Extract the [X, Y] coordinate from the center of the cell holding the provided text.  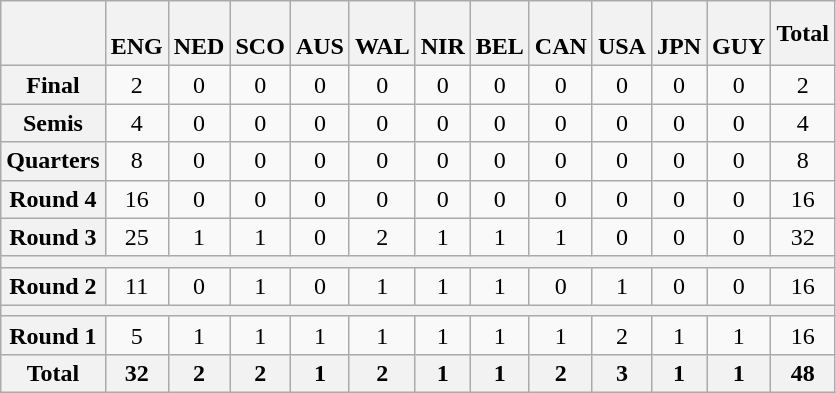
WAL [382, 34]
Round 3 [53, 237]
Round 4 [53, 199]
3 [622, 373]
48 [803, 373]
Round 2 [53, 286]
AUS [320, 34]
ENG [136, 34]
Round 1 [53, 335]
Final [53, 85]
Quarters [53, 161]
CAN [560, 34]
NIR [442, 34]
USA [622, 34]
BEL [500, 34]
GUY [739, 34]
Semis [53, 123]
NED [199, 34]
25 [136, 237]
SCO [260, 34]
11 [136, 286]
JPN [678, 34]
5 [136, 335]
